Return [X, Y] of the center of cell containing provided text 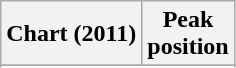
Peakposition [188, 34]
Chart (2011) [72, 34]
